From the cell containing the given text, extract its center point as (x, y) coordinate. 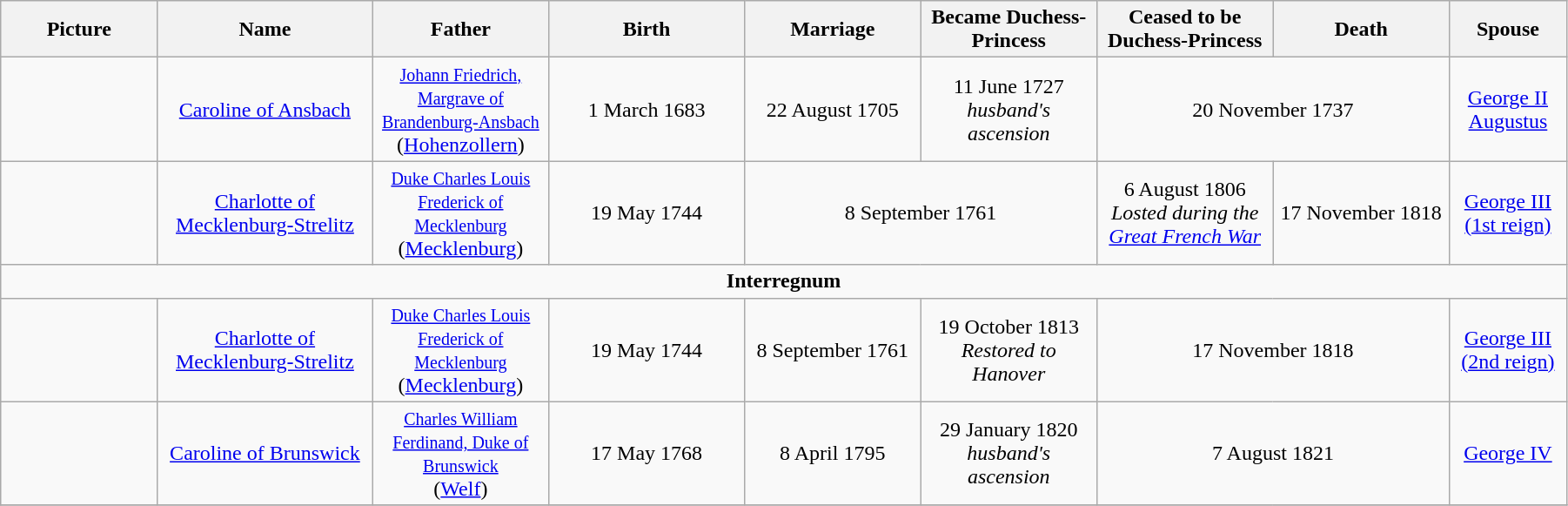
Picture (79, 30)
6 August 1806Losted during the Great French War (1184, 213)
17 May 1768 (647, 453)
Caroline of Ansbach (265, 110)
George IV (1507, 453)
Birth (647, 30)
George III (1st reign) (1507, 213)
Death (1361, 30)
George II Augustus (1507, 110)
Ceased to be Duchess-Princess (1184, 30)
Became Duchess-Princess (1008, 30)
Caroline of Brunswick (265, 453)
Marriage (833, 30)
Interregnum (784, 281)
Johann Friedrich, Margrave of Brandenburg-Ansbach(Hohenzollern) (460, 110)
19 October 1813Restored to Hanover (1008, 350)
Spouse (1507, 30)
29 January 1820husband's ascension (1008, 453)
Father (460, 30)
7 August 1821 (1272, 453)
Name (265, 30)
20 November 1737 (1272, 110)
Charles William Ferdinand, Duke of Brunswick(Welf) (460, 453)
1 March 1683 (647, 110)
11 June 1727husband's ascension (1008, 110)
George III (2nd reign) (1507, 350)
22 August 1705 (833, 110)
8 April 1795 (833, 453)
